Detect which cell encompasses the target text, then output its (x, y) center coordinate. 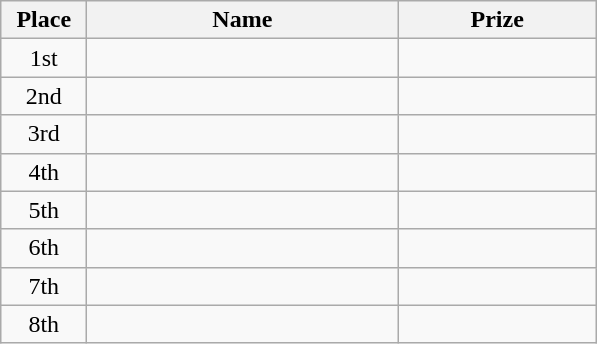
3rd (44, 134)
5th (44, 210)
7th (44, 286)
6th (44, 248)
4th (44, 172)
1st (44, 58)
Name (242, 20)
2nd (44, 96)
Prize (498, 20)
Place (44, 20)
8th (44, 324)
